Return the [x, y] coordinate for the center point of the cell that contains the specified text.  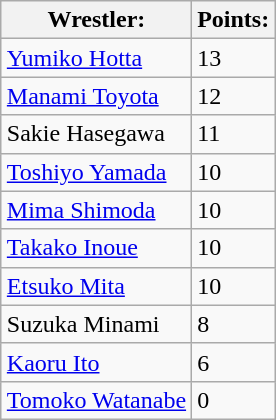
13 [234, 58]
6 [234, 362]
Points: [234, 20]
11 [234, 134]
Suzuka Minami [96, 324]
Wrestler: [96, 20]
Takako Inoue [96, 248]
Mima Shimoda [96, 210]
8 [234, 324]
12 [234, 96]
Kaoru Ito [96, 362]
Manami Toyota [96, 96]
Yumiko Hotta [96, 58]
Etsuko Mita [96, 286]
Tomoko Watanabe [96, 400]
0 [234, 400]
Sakie Hasegawa [96, 134]
Toshiyo Yamada [96, 172]
